Capture the cell that displays the provided text and extract its (X, Y) central coordinate. 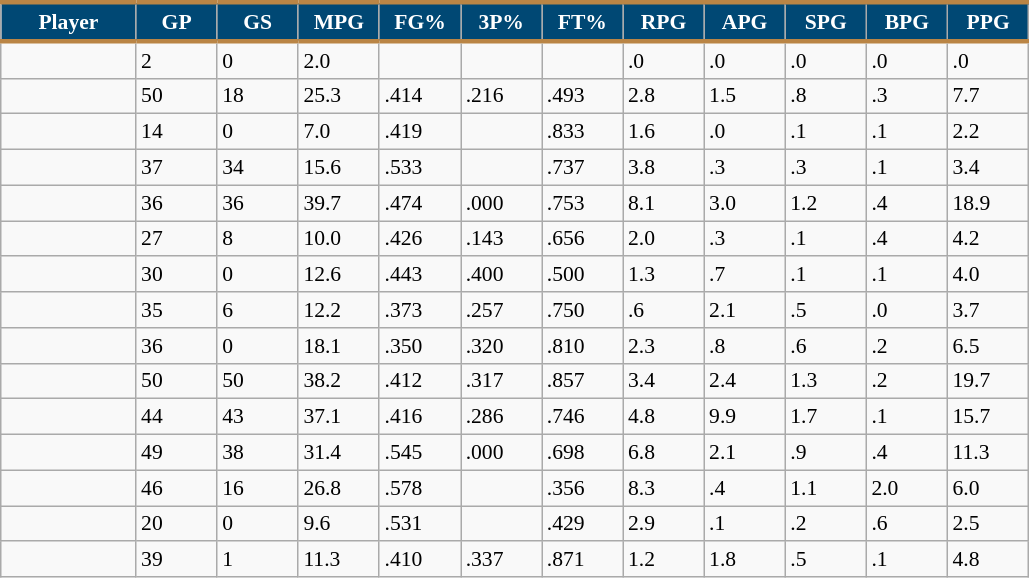
39.7 (338, 203)
6 (258, 310)
SPG (826, 22)
18.9 (988, 203)
44 (176, 417)
49 (176, 453)
.750 (582, 310)
APG (744, 22)
2.9 (664, 524)
43 (258, 417)
20 (176, 524)
.9 (826, 453)
.416 (420, 417)
38.2 (338, 381)
.373 (420, 310)
8 (258, 239)
.320 (502, 346)
.443 (420, 275)
.474 (420, 203)
34 (258, 168)
25.3 (338, 96)
.871 (582, 560)
46 (176, 488)
.810 (582, 346)
12.6 (338, 275)
18 (258, 96)
.531 (420, 524)
.419 (420, 132)
1.6 (664, 132)
15.7 (988, 417)
.337 (502, 560)
1.1 (826, 488)
.286 (502, 417)
2.8 (664, 96)
7.0 (338, 132)
.493 (582, 96)
1 (258, 560)
.7 (744, 275)
1.5 (744, 96)
Player (68, 22)
15.6 (338, 168)
.545 (420, 453)
FT% (582, 22)
2.4 (744, 381)
3P% (502, 22)
MPG (338, 22)
.400 (502, 275)
.143 (502, 239)
3.0 (744, 203)
6.0 (988, 488)
BPG (906, 22)
.656 (582, 239)
.746 (582, 417)
16 (258, 488)
4.0 (988, 275)
.414 (420, 96)
26.8 (338, 488)
6.8 (664, 453)
14 (176, 132)
37.1 (338, 417)
.429 (582, 524)
3.7 (988, 310)
2 (176, 60)
18.1 (338, 346)
37 (176, 168)
10.0 (338, 239)
.578 (420, 488)
.317 (502, 381)
.216 (502, 96)
2.3 (664, 346)
GS (258, 22)
.737 (582, 168)
4.2 (988, 239)
.350 (420, 346)
6.5 (988, 346)
FG% (420, 22)
.356 (582, 488)
.412 (420, 381)
.698 (582, 453)
38 (258, 453)
.533 (420, 168)
.426 (420, 239)
.410 (420, 560)
GP (176, 22)
9.6 (338, 524)
PPG (988, 22)
.833 (582, 132)
12.2 (338, 310)
.753 (582, 203)
31.4 (338, 453)
1.8 (744, 560)
27 (176, 239)
30 (176, 275)
.500 (582, 275)
3.8 (664, 168)
35 (176, 310)
1.7 (826, 417)
39 (176, 560)
8.3 (664, 488)
19.7 (988, 381)
.857 (582, 381)
2.5 (988, 524)
8.1 (664, 203)
7.7 (988, 96)
2.2 (988, 132)
.257 (502, 310)
9.9 (744, 417)
RPG (664, 22)
